Output the [x, y] coordinate of the center of the cell containing the given text.  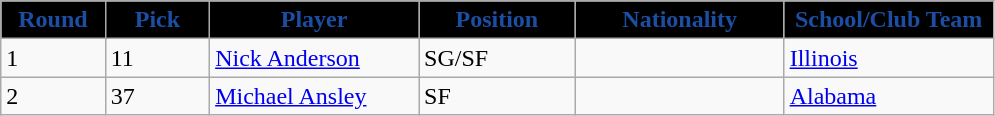
SF [498, 96]
SG/SF [498, 58]
Position [498, 20]
Illinois [888, 58]
Nick Anderson [314, 58]
Michael Ansley [314, 96]
Player [314, 20]
Pick [157, 20]
2 [53, 96]
Alabama [888, 96]
Round [53, 20]
Nationality [680, 20]
1 [53, 58]
11 [157, 58]
37 [157, 96]
School/Club Team [888, 20]
